Search for the cell housing the specified text and yield its (X, Y) center coordinate. 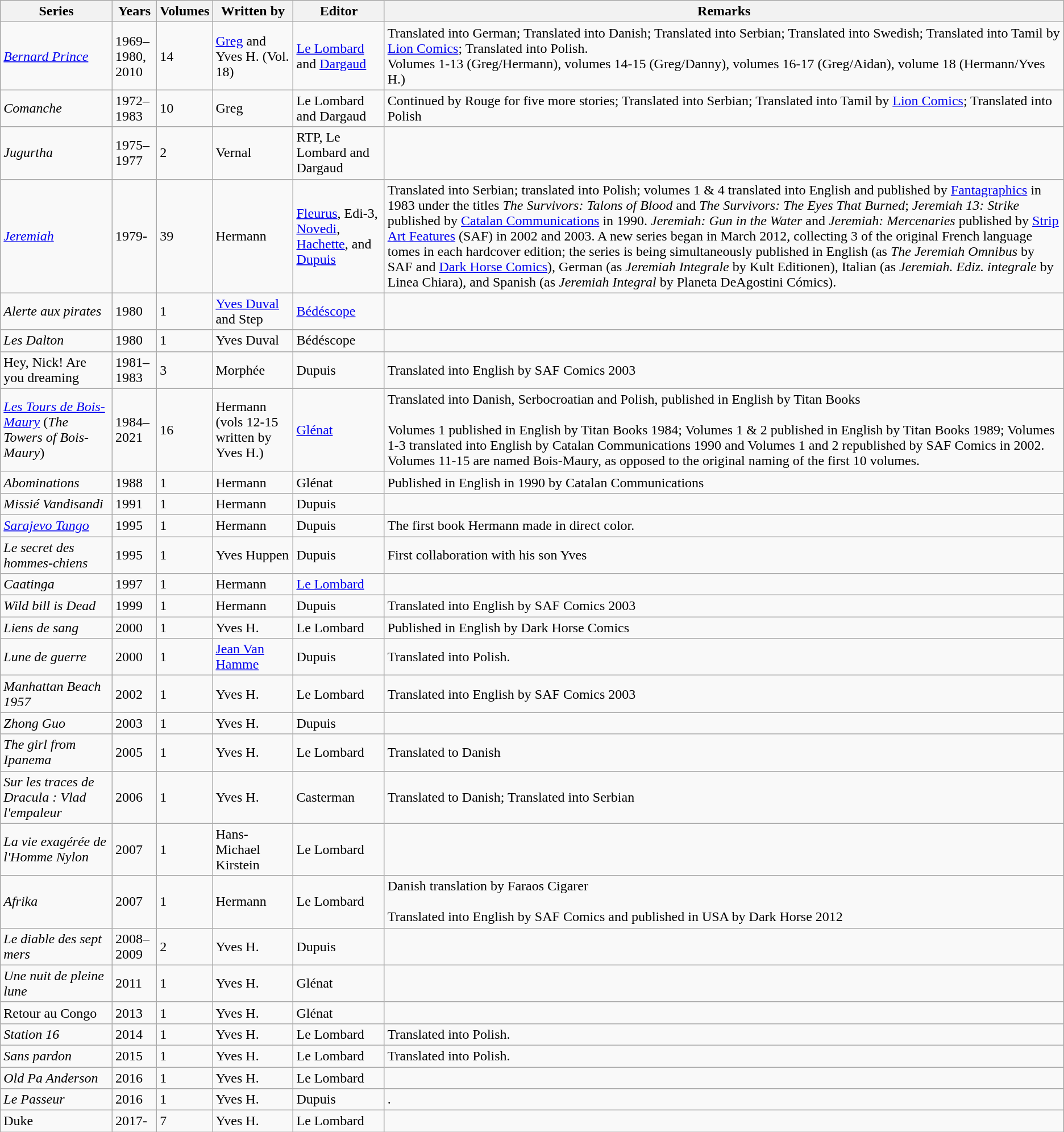
Series (57, 11)
39 (185, 236)
Hermann (vols 12-15 written by Yves H.) (253, 430)
2003 (134, 723)
First collaboration with his son Yves (724, 555)
Volumes (185, 11)
Yves Duval and Step (253, 312)
Written by (253, 11)
1991 (134, 504)
2017- (134, 1121)
1972–1983 (134, 108)
Old Pa Anderson (57, 1077)
Hey, Nick! Are you dreaming (57, 370)
Vernal (253, 153)
Liens de sang (57, 628)
Jeremiah (57, 236)
1997 (134, 584)
The first book Hermann made in direct color. (724, 525)
The girl from Ipanema (57, 753)
Manhattan Beach 1957 (57, 694)
Editor (339, 11)
Jugurtha (57, 153)
10 (185, 108)
1969–1980,2010 (134, 56)
Sarajevo Tango (57, 525)
Retour au Congo (57, 1013)
2008–2009 (134, 946)
Le Passeur (57, 1100)
Les Tours de Bois-Maury (The Towers of Bois-Maury) (57, 430)
. (724, 1100)
Zhong Guo (57, 723)
Station 16 (57, 1034)
Caatinga (57, 584)
Remarks (724, 11)
La vie exagérée de l'Homme Nylon (57, 849)
2002 (134, 694)
Lune de guerre (57, 657)
Continued by Rouge for five more stories; Translated into Serbian; Translated into Tamil by Lion Comics; Translated into Polish (724, 108)
Sur les traces de Dracula : Vlad l'empaleur (57, 797)
Morphée (253, 370)
Casterman (339, 797)
2014 (134, 1034)
Published in English in 1990 by Catalan Communications (724, 482)
Les Dalton (57, 341)
Greg andYves H. (Vol. 18) (253, 56)
Comanche (57, 108)
1999 (134, 606)
2011 (134, 984)
Years (134, 11)
Le diable des sept mers (57, 946)
Danish translation by Faraos CigarerTranslated into English by SAF Comics and published in USA by Dark Horse 2012 (724, 902)
Abominations (57, 482)
1979- (134, 236)
3 (185, 370)
1984–2021 (134, 430)
Translated to Danish (724, 753)
Translated to Danish; Translated into Serbian (724, 797)
RTP, Le Lombard and Dargaud (339, 153)
Hans-Michael Kirstein (253, 849)
Alerte aux pirates (57, 312)
Afrika (57, 902)
14 (185, 56)
Le secret des hommes-chiens (57, 555)
Duke (57, 1121)
Greg (253, 108)
Fleurus, Edi-3, Novedi, Hachette, and Dupuis (339, 236)
1975–1977 (134, 153)
Bernard Prince (57, 56)
Wild bill is Dead (57, 606)
Yves Duval (253, 341)
2015 (134, 1056)
Sans pardon (57, 1056)
Published in English by Dark Horse Comics (724, 628)
Missié Vandisandi (57, 504)
2013 (134, 1013)
Yves Huppen (253, 555)
Une nuit de pleine lune (57, 984)
2005 (134, 753)
Jean Van Hamme (253, 657)
1988 (134, 482)
2006 (134, 797)
16 (185, 430)
1981–1983 (134, 370)
7 (185, 1121)
